From the cell containing the given text, extract its center point as (x, y) coordinate. 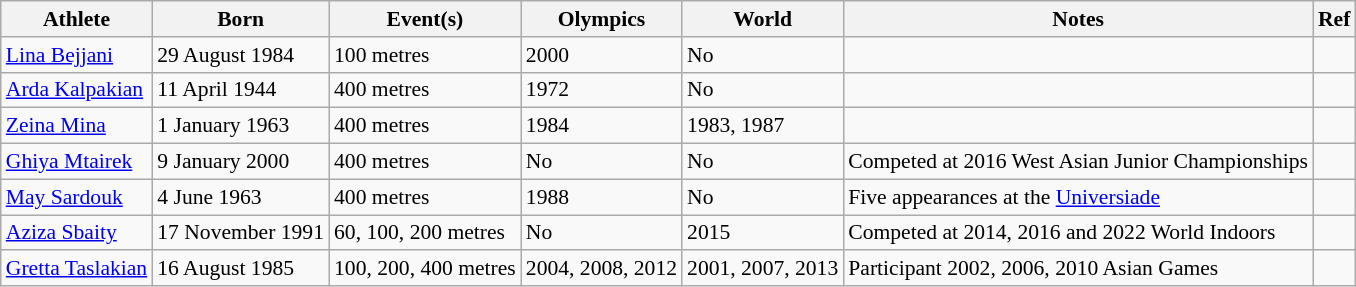
World (762, 19)
17 November 1991 (240, 233)
Gretta Taslakian (76, 269)
100 metres (425, 55)
Athlete (76, 19)
Aziza Sbaity (76, 233)
16 August 1985 (240, 269)
Arda Kalpakian (76, 90)
29 August 1984 (240, 55)
1972 (602, 90)
9 January 2000 (240, 162)
Olympics (602, 19)
Ref (1334, 19)
Ghiya Mtairek (76, 162)
2004, 2008, 2012 (602, 269)
2015 (762, 233)
Five appearances at the Universiade (1078, 197)
2001, 2007, 2013 (762, 269)
Lina Bejjani (76, 55)
Zeina Mina (76, 126)
1983, 1987 (762, 126)
Event(s) (425, 19)
2000 (602, 55)
60, 100, 200 metres (425, 233)
Notes (1078, 19)
1988 (602, 197)
Competed at 2014, 2016 and 2022 World Indoors (1078, 233)
Born (240, 19)
11 April 1944 (240, 90)
Competed at 2016 West Asian Junior Championships (1078, 162)
4 June 1963 (240, 197)
Participant 2002, 2006, 2010 Asian Games (1078, 269)
1984 (602, 126)
May Sardouk (76, 197)
100, 200, 400 metres (425, 269)
1 January 1963 (240, 126)
